Identify which cell holds the provided text, then report its [X, Y] central coordinate. 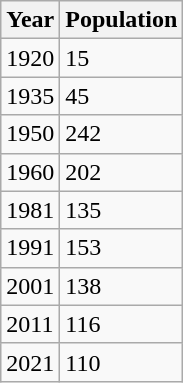
1935 [30, 96]
110 [122, 362]
138 [122, 286]
2021 [30, 362]
45 [122, 96]
1991 [30, 248]
1960 [30, 172]
15 [122, 58]
242 [122, 134]
153 [122, 248]
2011 [30, 324]
116 [122, 324]
1950 [30, 134]
Year [30, 20]
Population [122, 20]
135 [122, 210]
1920 [30, 58]
1981 [30, 210]
202 [122, 172]
2001 [30, 286]
